Capture the cell that displays the provided text and extract its [X, Y] central coordinate. 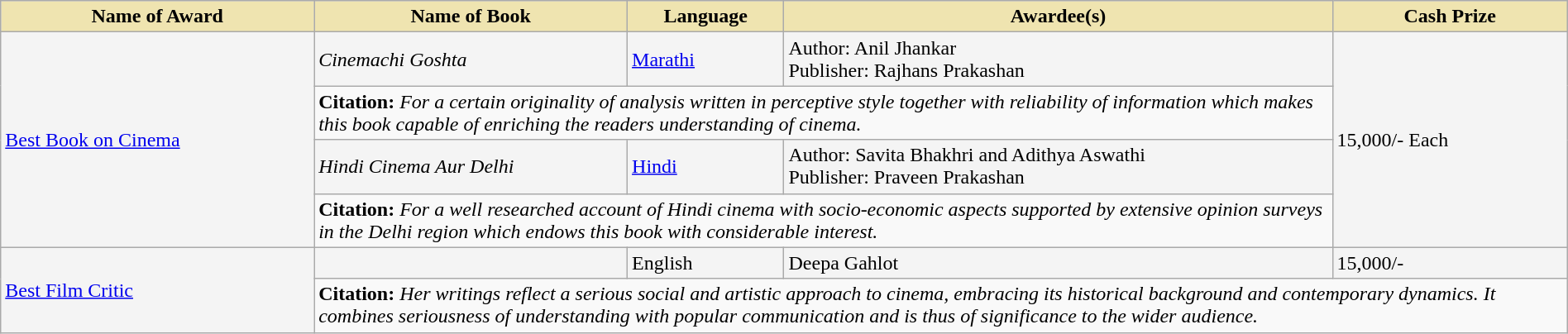
Awardee(s) [1059, 17]
Best Book on Cinema [157, 140]
Cinemachi Goshta [471, 60]
15,000/- [1450, 263]
English [706, 263]
Marathi [706, 60]
Deepa Gahlot [1059, 263]
Hindi Cinema Aur Delhi [471, 167]
Name of Award [157, 17]
Hindi [706, 167]
Language [706, 17]
Cash Prize [1450, 17]
Name of Book [471, 17]
Best Film Critic [157, 289]
Author: Anil JhankarPublisher: Rajhans Prakashan [1059, 60]
15,000/- Each [1450, 140]
Author: Savita Bhakhri and Adithya AswathiPublisher: Praveen Prakashan [1059, 167]
